Pinpoint the cell where the given text exists, returning its (X, Y) midpoint coordinate. 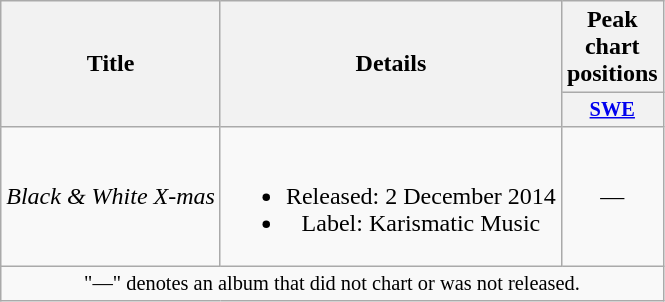
"—" denotes an album that did not chart or was not released. (332, 284)
SWE (612, 110)
Details (390, 64)
Peak chart positions (612, 47)
— (612, 196)
Title (111, 64)
Released: 2 December 2014Label: Karismatic Music (390, 196)
Black & White X-mas (111, 196)
